Provide the [X, Y] coordinate of the cell's center where the given text is located.  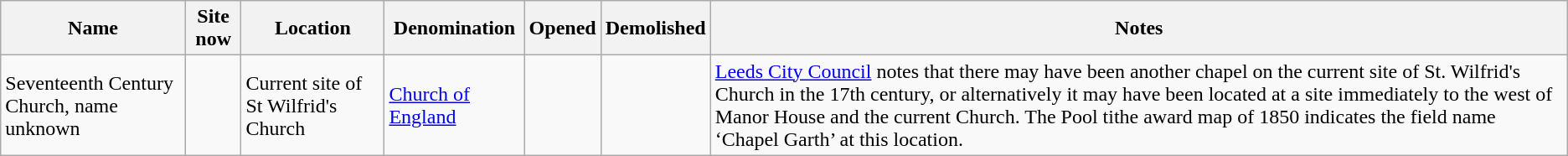
Seventeenth Century Church, name unknown [94, 106]
Opened [563, 29]
Notes [1139, 29]
Current site of St Wilfrid's Church [313, 106]
Demolished [655, 29]
Church of England [454, 106]
Denomination [454, 29]
Site now [213, 29]
Name [94, 29]
Location [313, 29]
